Scan for the cell matching the given text and deliver its (X, Y) coordinate at center. 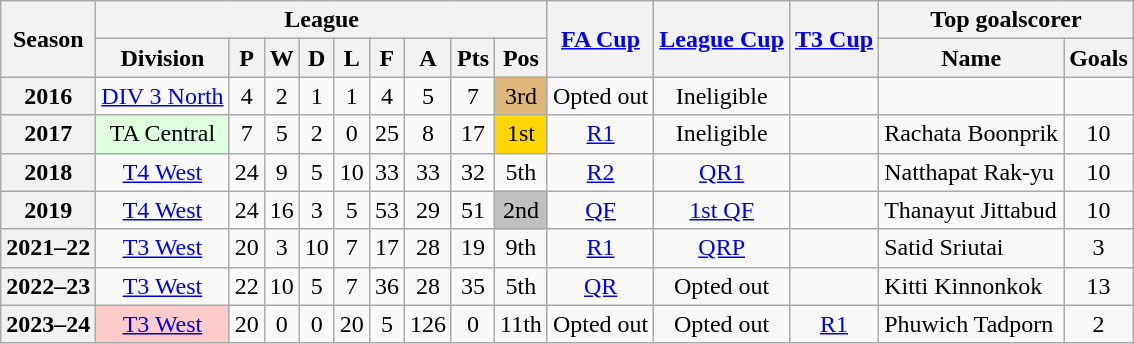
FA Cup (600, 39)
29 (428, 210)
League Cup (722, 39)
Natthapat Rak-yu (972, 172)
51 (472, 210)
P (246, 58)
16 (282, 210)
126 (428, 324)
TA Central (162, 134)
D (316, 58)
Kitti Kinnonkok (972, 286)
36 (386, 286)
Pts (472, 58)
F (386, 58)
19 (472, 248)
8 (428, 134)
Top goalscorer (1006, 20)
Name (972, 58)
35 (472, 286)
2022–23 (48, 286)
Goals (1099, 58)
W (282, 58)
2021–22 (48, 248)
22 (246, 286)
DIV 3 North (162, 96)
QR1 (722, 172)
Rachata Boonprik (972, 134)
Satid Sriutai (972, 248)
3rd (522, 96)
Division (162, 58)
9th (522, 248)
T3 Cup (834, 39)
Pos (522, 58)
2017 (48, 134)
11th (522, 324)
League (322, 20)
13 (1099, 286)
2016 (48, 96)
32 (472, 172)
A (428, 58)
2018 (48, 172)
QR (600, 286)
1st QF (722, 210)
1st (522, 134)
Thanayut Jittabud (972, 210)
53 (386, 210)
2023–24 (48, 324)
2019 (48, 210)
25 (386, 134)
QF (600, 210)
9 (282, 172)
Phuwich Tadporn (972, 324)
2nd (522, 210)
L (352, 58)
R2 (600, 172)
QRP (722, 248)
Season (48, 39)
